Capture the cell that displays the provided text and extract its [x, y] central coordinate. 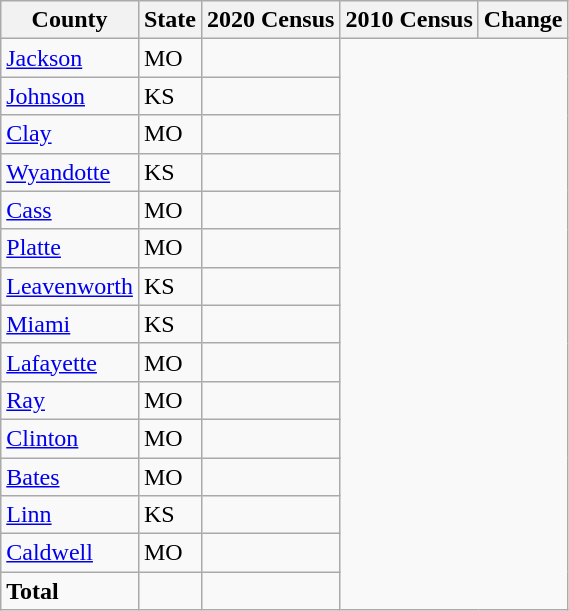
Clinton [70, 438]
Linn [70, 515]
Miami [70, 324]
Caldwell [70, 553]
Clay [70, 134]
Bates [70, 477]
State [170, 20]
Lafayette [70, 362]
County [70, 20]
Platte [70, 248]
Leavenworth [70, 286]
2020 Census [270, 20]
Ray [70, 400]
Jackson [70, 58]
Cass [70, 210]
Wyandotte [70, 172]
2010 Census [409, 20]
Total [70, 591]
Johnson [70, 96]
Change [523, 20]
